From the cell containing the given text, extract its center point as (X, Y) coordinate. 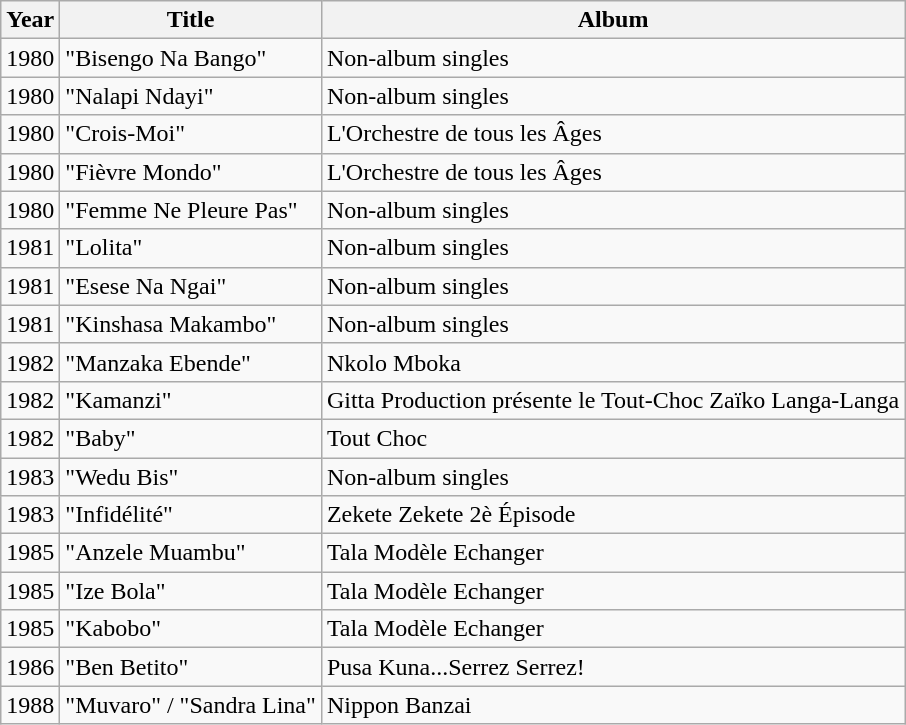
"Fièvre Mondo" (191, 172)
Nippon Banzai (612, 705)
1986 (30, 667)
"Femme Ne Pleure Pas" (191, 210)
"Wedu Bis" (191, 477)
"Ben Betito" (191, 667)
Title (191, 20)
"Ize Bola" (191, 591)
Tout Choc (612, 438)
Pusa Kuna...Serrez Serrez! (612, 667)
"Lolita" (191, 248)
1988 (30, 705)
Gitta Production présente le Tout-Choc Zaïko Langa-Langa (612, 400)
"Muvaro" / "Sandra Lina" (191, 705)
Zekete Zekete 2è Épisode (612, 515)
"Esese Na Ngai" (191, 286)
Year (30, 20)
Nkolo Mboka (612, 362)
"Infidélité" (191, 515)
"Baby" (191, 438)
"Kamanzi" (191, 400)
"Manzaka Ebende" (191, 362)
"Crois-Moi" (191, 134)
Album (612, 20)
"Kabobo" (191, 629)
"Anzele Muambu" (191, 553)
"Nalapi Ndayi" (191, 96)
"Bisengo Na Bango" (191, 58)
"Kinshasa Makambo" (191, 324)
